Pinpoint the cell where the given text exists, returning its (X, Y) midpoint coordinate. 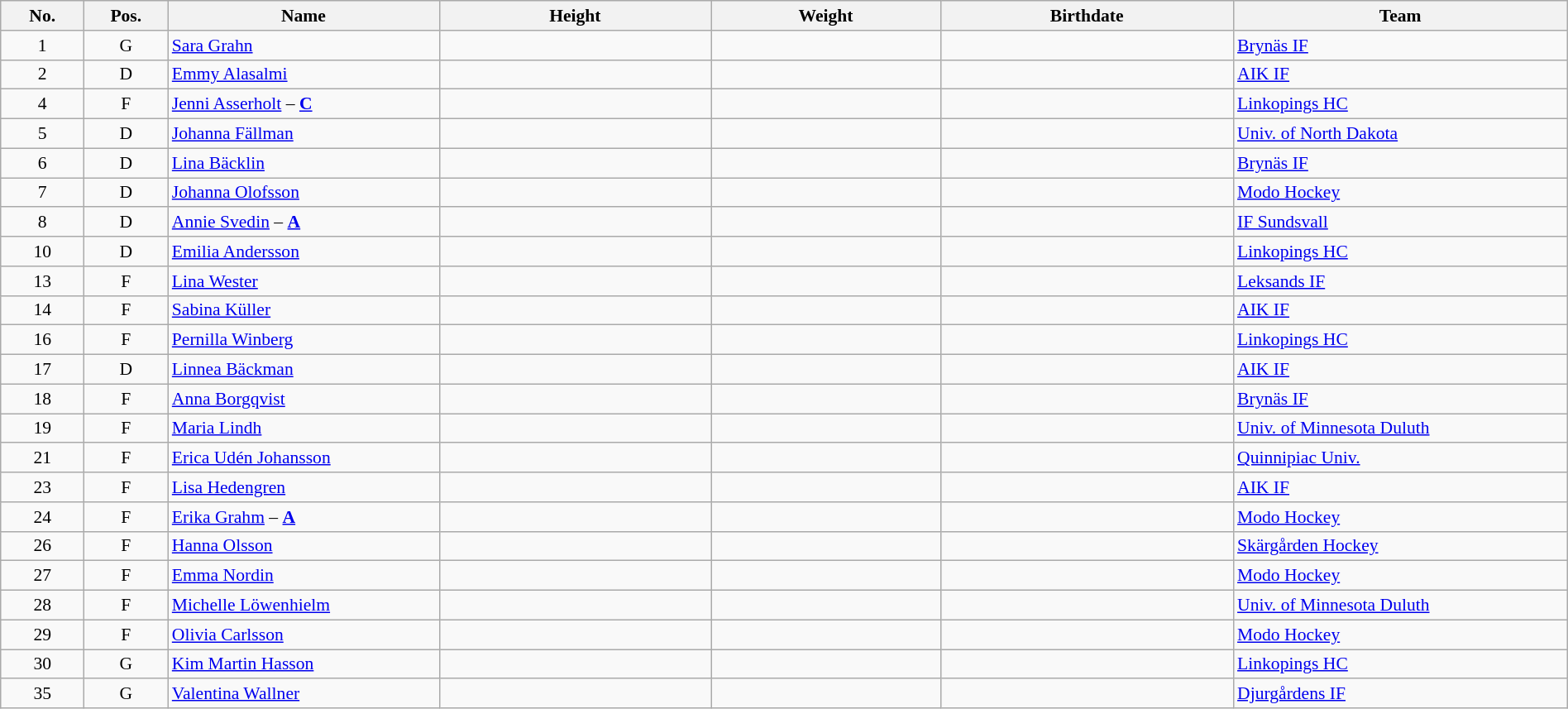
Johanna Fällman (304, 134)
Djurgårdens IF (1400, 694)
Kim Martin Hasson (304, 664)
Anna Borgqvist (304, 399)
27 (43, 576)
Emma Nordin (304, 576)
35 (43, 694)
Lina Bäcklin (304, 163)
Emmy Alasalmi (304, 74)
Sabina Küller (304, 310)
23 (43, 487)
6 (43, 163)
30 (43, 664)
Team (1400, 16)
5 (43, 134)
Weight (826, 16)
Skärgården Hockey (1400, 546)
Hanna Olsson (304, 546)
Emilia Andersson (304, 252)
13 (43, 281)
Quinnipiac Univ. (1400, 458)
Name (304, 16)
Birthdate (1087, 16)
Pernilla Winberg (304, 340)
IF Sundsvall (1400, 223)
Height (575, 16)
4 (43, 104)
Pos. (126, 16)
Michelle Löwenhielm (304, 606)
Univ. of North Dakota (1400, 134)
24 (43, 517)
19 (43, 429)
Lisa Hedengren (304, 487)
Lina Wester (304, 281)
Leksands IF (1400, 281)
Jenni Asserholt – C (304, 104)
17 (43, 370)
29 (43, 635)
Olivia Carlsson (304, 635)
Johanna Olofsson (304, 193)
10 (43, 252)
21 (43, 458)
2 (43, 74)
Annie Svedin – A (304, 223)
Erika Grahm – A (304, 517)
Erica Udén Johansson (304, 458)
7 (43, 193)
16 (43, 340)
Linnea Bäckman (304, 370)
Maria Lindh (304, 429)
18 (43, 399)
1 (43, 46)
28 (43, 606)
8 (43, 223)
14 (43, 310)
Valentina Wallner (304, 694)
26 (43, 546)
No. (43, 16)
Sara Grahn (304, 46)
